Determine the (X, Y) coordinate at the center of the cell enclosing the given text.  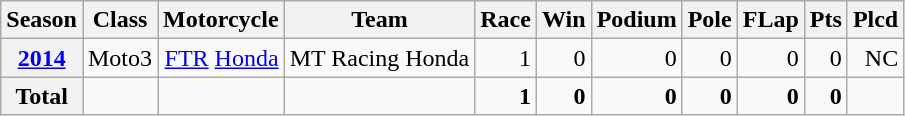
Total (42, 96)
Pts (826, 20)
FTR Honda (222, 58)
Pole (710, 20)
Race (506, 20)
Podium (636, 20)
Moto3 (120, 58)
FLap (770, 20)
Win (564, 20)
2014 (42, 58)
NC (875, 58)
Class (120, 20)
Motorcycle (222, 20)
Plcd (875, 20)
Season (42, 20)
MT Racing Honda (380, 58)
Team (380, 20)
